Locate the cell with the specified text and output its [X, Y] center coordinate. 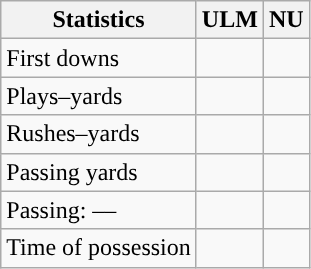
ULM [230, 20]
Plays–yards [99, 96]
Statistics [99, 20]
First downs [99, 58]
Rushes–yards [99, 134]
NU [286, 20]
Passing: –– [99, 210]
Passing yards [99, 172]
Time of possession [99, 248]
